Provide the [X, Y] coordinate of the cell's center where the given text is located.  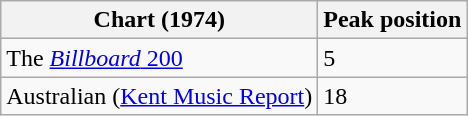
Australian (Kent Music Report) [160, 96]
Chart (1974) [160, 20]
Peak position [392, 20]
18 [392, 96]
5 [392, 58]
The Billboard 200 [160, 58]
